Identify which cell holds the provided text, then report its (X, Y) central coordinate. 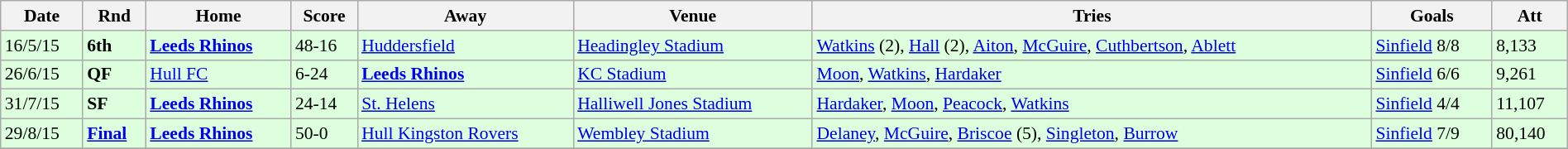
Moon, Watkins, Hardaker (1092, 74)
48-16 (324, 46)
31/7/15 (42, 104)
29/8/15 (42, 134)
Wembley Stadium (693, 134)
Tries (1092, 16)
11,107 (1530, 104)
Venue (693, 16)
80,140 (1530, 134)
Hull Kingston Rovers (465, 134)
16/5/15 (42, 46)
8,133 (1530, 46)
Sinfield 4/4 (1432, 104)
Sinfield 8/8 (1432, 46)
Delaney, McGuire, Briscoe (5), Singleton, Burrow (1092, 134)
SF (114, 104)
Sinfield 7/9 (1432, 134)
Sinfield 6/6 (1432, 74)
Rnd (114, 16)
Huddersfield (465, 46)
Home (218, 16)
6-24 (324, 74)
KC Stadium (693, 74)
Watkins (2), Hall (2), Aiton, McGuire, Cuthbertson, Ablett (1092, 46)
Halliwell Jones Stadium (693, 104)
Final (114, 134)
Headingley Stadium (693, 46)
Date (42, 16)
50-0 (324, 134)
Goals (1432, 16)
9,261 (1530, 74)
6th (114, 46)
Hardaker, Moon, Peacock, Watkins (1092, 104)
Hull FC (218, 74)
Away (465, 16)
St. Helens (465, 104)
Att (1530, 16)
Score (324, 16)
QF (114, 74)
26/6/15 (42, 74)
24-14 (324, 104)
